From the cell containing the given text, extract its center point as [x, y] coordinate. 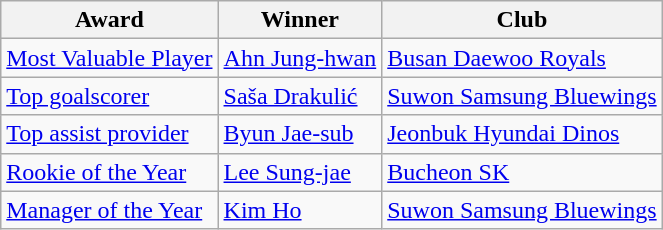
Most Valuable Player [110, 58]
Saša Drakulić [300, 96]
Rookie of the Year [110, 172]
Manager of the Year [110, 210]
Top goalscorer [110, 96]
Ahn Jung-hwan [300, 58]
Bucheon SK [522, 172]
Winner [300, 20]
Jeonbuk Hyundai Dinos [522, 134]
Award [110, 20]
Busan Daewoo Royals [522, 58]
Top assist provider [110, 134]
Lee Sung-jae [300, 172]
Byun Jae-sub [300, 134]
Club [522, 20]
Kim Ho [300, 210]
